From the cell containing the given text, extract its center point as (x, y) coordinate. 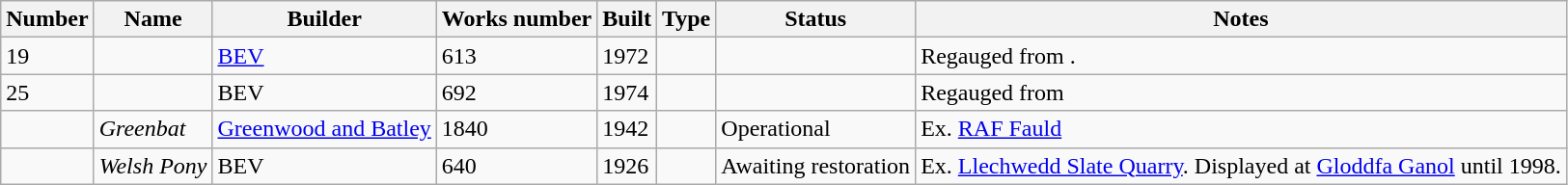
Awaiting restoration (816, 166)
1974 (627, 92)
19 (47, 56)
Works number (516, 19)
640 (516, 166)
1972 (627, 56)
Ex. Llechwedd Slate Quarry. Displayed at Gloddfa Ganol until 1998. (1241, 166)
613 (516, 56)
Greenwood and Batley (324, 129)
Status (816, 19)
Type (687, 19)
1840 (516, 129)
Built (627, 19)
Regauged from (1241, 92)
Operational (816, 129)
Greenbat (152, 129)
Builder (324, 19)
Number (47, 19)
1926 (627, 166)
Notes (1241, 19)
25 (47, 92)
1942 (627, 129)
692 (516, 92)
Name (152, 19)
Regauged from . (1241, 56)
Welsh Pony (152, 166)
Ex. RAF Fauld (1241, 129)
